For the text-containing cell, return its midpoint in (X, Y) coordinate format. 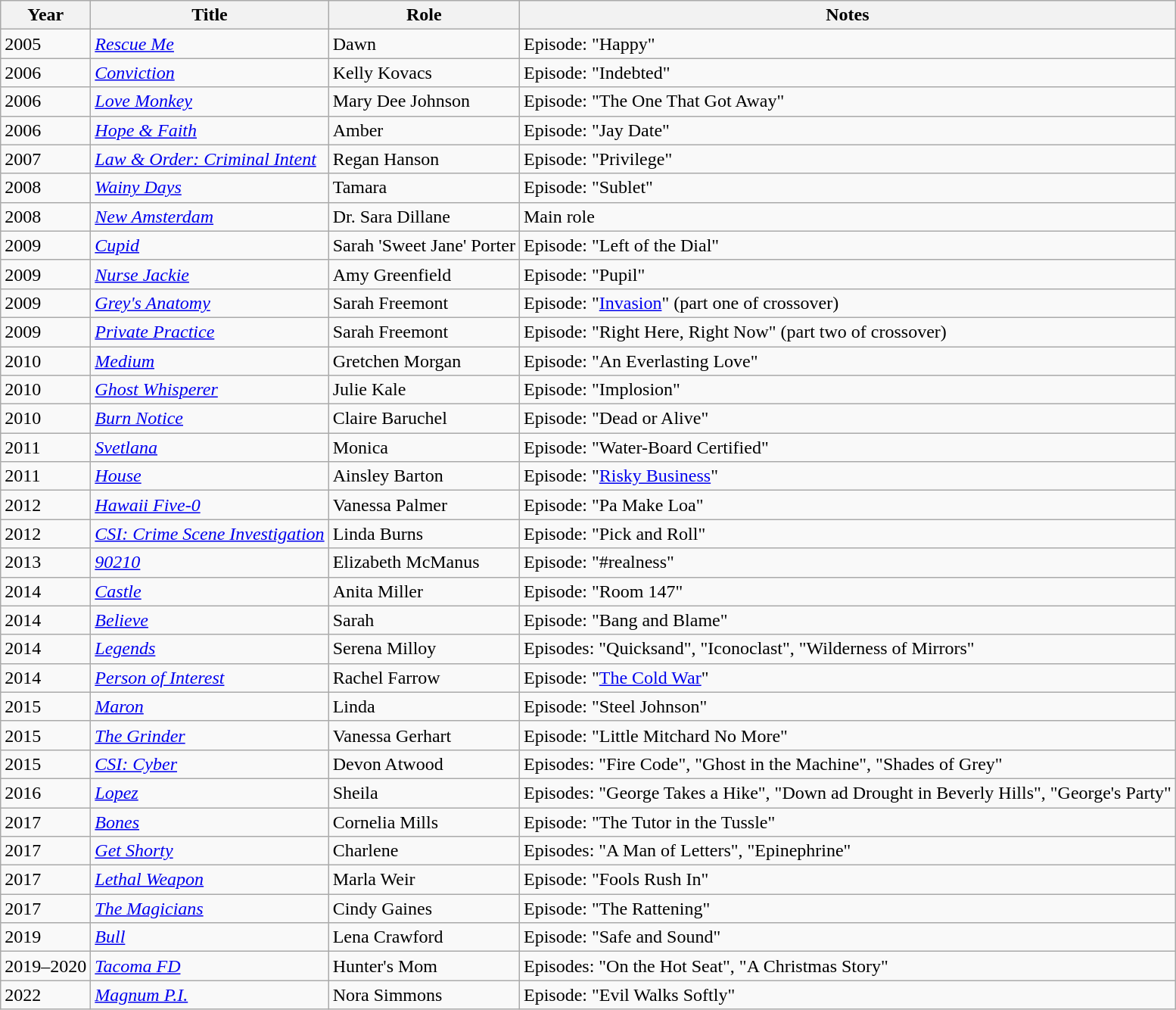
The Grinder (210, 735)
Devon Atwood (424, 764)
Elizabeth McManus (424, 563)
Episode: "Dead or Alive" (848, 419)
Episode: "Right Here, Right Now" (part two of crossover) (848, 332)
Episode: "The Cold War" (848, 678)
Episode: "The Rattening" (848, 909)
Linda Burns (424, 534)
Nora Simmons (424, 995)
Sarah 'Sweet Jane' Porter (424, 245)
2016 (45, 793)
Episodes: "A Man of Letters", "Epinephrine" (848, 851)
Sarah (424, 620)
Episode: "Happy" (848, 44)
Cupid (210, 245)
Episode: "Little Mitchard No More" (848, 735)
Grey's Anatomy (210, 303)
Episode: "Safe and Sound" (848, 937)
Bones (210, 821)
Episode: "Indebted" (848, 73)
Tamara (424, 188)
Marla Weir (424, 880)
2013 (45, 563)
Ainsley Barton (424, 476)
Episode: "Invasion" (part one of crossover) (848, 303)
Episode: "The One That Got Away" (848, 101)
Monica (424, 447)
Dr. Sara Dillane (424, 217)
Hawaii Five-0 (210, 505)
Nurse Jackie (210, 274)
Episodes: "Quicksand", "Iconoclast", "Wilderness of Mirrors" (848, 649)
Kelly Kovacs (424, 73)
Episode: "Pa Make Loa" (848, 505)
Episode: "Sublet" (848, 188)
The Magicians (210, 909)
Episode: "Pick and Roll" (848, 534)
CSI: Cyber (210, 764)
Regan Hanson (424, 159)
Episode: "Bang and Blame" (848, 620)
2007 (45, 159)
Episode: "#realness" (848, 563)
Vanessa Gerhart (424, 735)
Magnum P.I. (210, 995)
Dawn (424, 44)
Hunter's Mom (424, 966)
Anita Miller (424, 591)
Episodes: "George Takes a Hike", "Down ad Drought in Beverly Hills", "George's Party" (848, 793)
Vanessa Palmer (424, 505)
Episode: "Jay Date" (848, 130)
CSI: Crime Scene Investigation (210, 534)
Episode: "The Tutor in the Tussle" (848, 821)
Episode: "An Everlasting Love" (848, 361)
Get Shorty (210, 851)
Episode: "Left of the Dial" (848, 245)
New Amsterdam (210, 217)
90210 (210, 563)
Linda (424, 706)
Amber (424, 130)
Bull (210, 937)
Episode: "Implosion" (848, 390)
Maron (210, 706)
Ghost Whisperer (210, 390)
Rachel Farrow (424, 678)
Role (424, 15)
Charlene (424, 851)
Rescue Me (210, 44)
Lethal Weapon (210, 880)
Mary Dee Johnson (424, 101)
Serena Milloy (424, 649)
Hope & Faith (210, 130)
Private Practice (210, 332)
Cornelia Mills (424, 821)
Main role (848, 217)
House (210, 476)
2019–2020 (45, 966)
Conviction (210, 73)
Amy Greenfield (424, 274)
Episode: "Pupil" (848, 274)
Cindy Gaines (424, 909)
Episode: "Privilege" (848, 159)
Person of Interest (210, 678)
Believe (210, 620)
Tacoma FD (210, 966)
Claire Baruchel (424, 419)
Lopez (210, 793)
2022 (45, 995)
Love Monkey (210, 101)
Episode: "Water-Board Certified" (848, 447)
Legends (210, 649)
Medium (210, 361)
Episode: "Steel Johnson" (848, 706)
Julie Kale (424, 390)
Castle (210, 591)
Episodes: "Fire Code", "Ghost in the Machine", "Shades of Grey" (848, 764)
Episode: "Fools Rush In" (848, 880)
Burn Notice (210, 419)
Notes (848, 15)
2005 (45, 44)
Episode: "Room 147" (848, 591)
Sheila (424, 793)
Title (210, 15)
Lena Crawford (424, 937)
Law & Order: Criminal Intent (210, 159)
Episode: "Evil Walks Softly" (848, 995)
Svetlana (210, 447)
Episode: "Risky Business" (848, 476)
Year (45, 15)
Wainy Days (210, 188)
Gretchen Morgan (424, 361)
2019 (45, 937)
Episodes: "On the Hot Seat", "A Christmas Story" (848, 966)
